For the text-containing cell, return its midpoint in [X, Y] coordinate format. 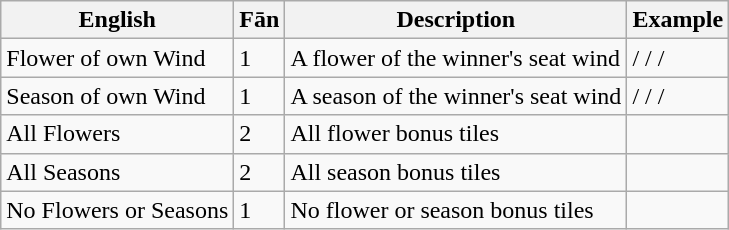
All flower bonus tiles [456, 134]
Flower of own Wind [118, 58]
A season of the winner's seat wind [456, 96]
All Flowers [118, 134]
Season of own Wind [118, 96]
Fān [260, 20]
A flower of the winner's seat wind [456, 58]
All Seasons [118, 172]
All season bonus tiles [456, 172]
Description [456, 20]
No Flowers or Seasons [118, 210]
English [118, 20]
Example [678, 20]
No flower or season bonus tiles [456, 210]
